Extract the (x, y) coordinate from the center of the cell holding the provided text.  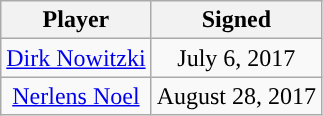
July 6, 2017 (236, 58)
Nerlens Noel (76, 96)
Player (76, 20)
Dirk Nowitzki (76, 58)
August 28, 2017 (236, 96)
Signed (236, 20)
